From the cell containing the given text, extract its center point as (x, y) coordinate. 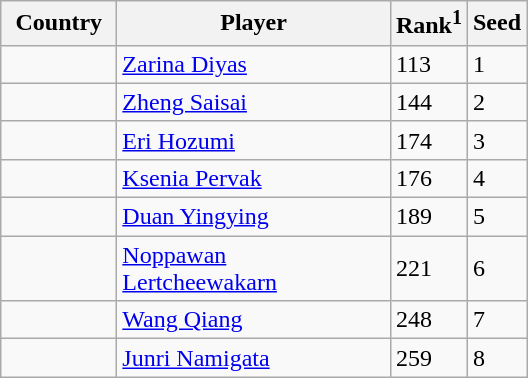
259 (428, 358)
3 (496, 140)
144 (428, 102)
248 (428, 320)
Eri Hozumi (254, 140)
5 (496, 217)
Wang Qiang (254, 320)
174 (428, 140)
7 (496, 320)
176 (428, 178)
Country (59, 24)
Seed (496, 24)
1 (496, 64)
Junri Namigata (254, 358)
Ksenia Pervak (254, 178)
Rank1 (428, 24)
Zheng Saisai (254, 102)
113 (428, 64)
189 (428, 217)
Noppawan Lertcheewakarn (254, 268)
Player (254, 24)
2 (496, 102)
Zarina Diyas (254, 64)
6 (496, 268)
221 (428, 268)
8 (496, 358)
Duan Yingying (254, 217)
4 (496, 178)
